Locate the cell with the specified text and output its [x, y] center coordinate. 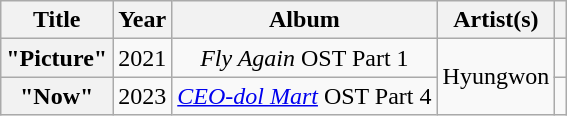
"Now" [57, 96]
Title [57, 20]
"Picture" [57, 58]
2023 [142, 96]
CEO-dol Mart OST Part 4 [304, 96]
Hyungwon [496, 77]
Artist(s) [496, 20]
Year [142, 20]
2021 [142, 58]
Fly Again OST Part 1 [304, 58]
Album [304, 20]
